Return (x, y) of the center of cell containing provided text 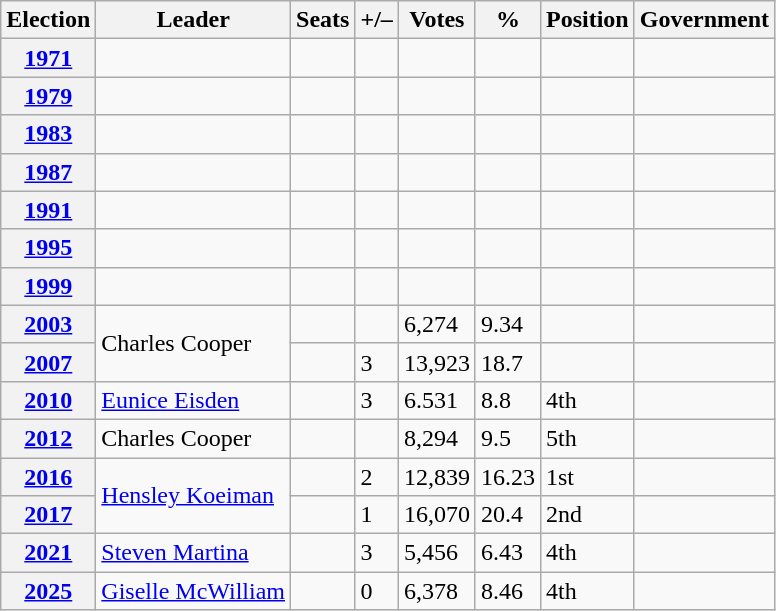
2007 (48, 362)
1983 (48, 134)
2012 (48, 438)
2010 (48, 400)
1st (587, 477)
9.5 (508, 438)
6,274 (436, 324)
Hensley Koeiman (194, 496)
% (508, 20)
1991 (48, 210)
20.4 (508, 515)
12,839 (436, 477)
Seats (323, 20)
6,378 (436, 591)
2 (376, 477)
9.34 (508, 324)
Steven Martina (194, 553)
6.531 (436, 400)
1987 (48, 172)
1971 (48, 58)
Votes (436, 20)
5th (587, 438)
8.8 (508, 400)
0 (376, 591)
2017 (48, 515)
1979 (48, 96)
8,294 (436, 438)
2nd (587, 515)
2016 (48, 477)
6.43 (508, 553)
18.7 (508, 362)
Giselle McWilliam (194, 591)
2003 (48, 324)
2025 (48, 591)
1 (376, 515)
13,923 (436, 362)
2021 (48, 553)
+/– (376, 20)
Position (587, 20)
1995 (48, 248)
16.23 (508, 477)
16,070 (436, 515)
Government (704, 20)
Eunice Eisden (194, 400)
1999 (48, 286)
8.46 (508, 591)
5,456 (436, 553)
Election (48, 20)
Leader (194, 20)
